Find where the given text appears and provide that cell's center as (X, Y) coordinate. 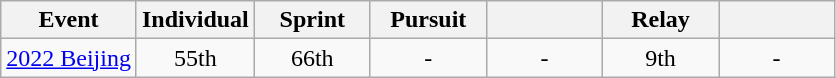
55th (195, 58)
Sprint (312, 20)
66th (312, 58)
Pursuit (428, 20)
2022 Beijing (69, 58)
9th (660, 58)
Individual (195, 20)
Relay (660, 20)
Event (69, 20)
